From the cell containing the given text, extract its center point as [X, Y] coordinate. 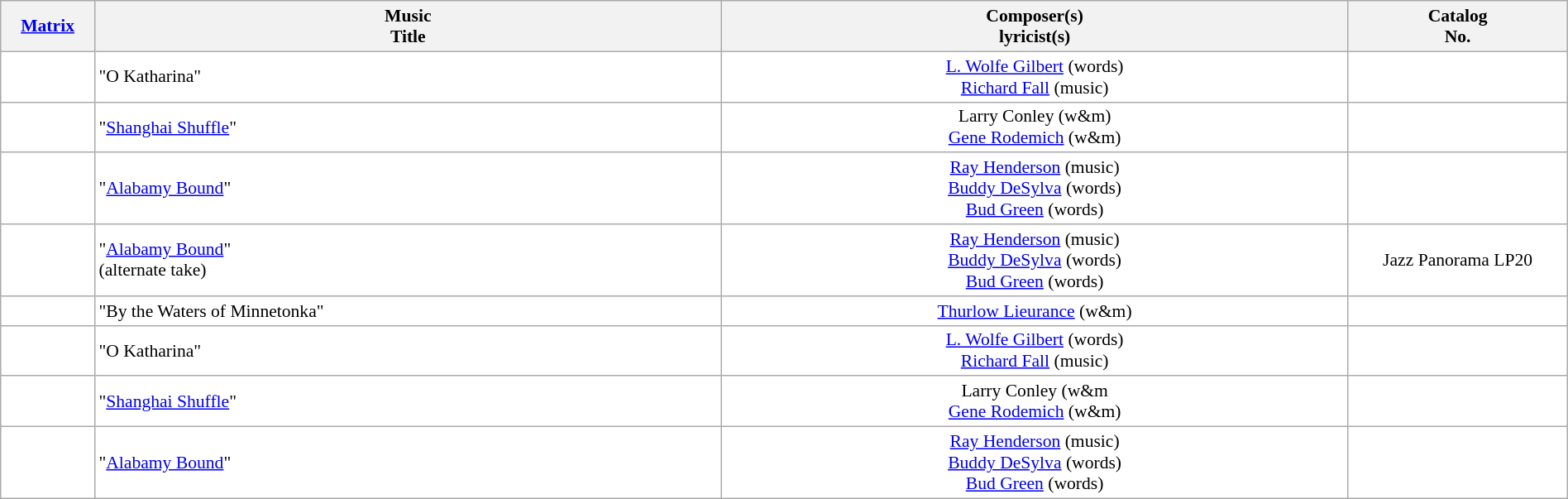
Larry Conley (w&m)Gene Rodemich (w&m) [1035, 127]
Thurlow Lieurance (w&m) [1035, 311]
"Alabamy Bound"(alternate take) [408, 260]
CatalogNo. [1457, 26]
Composer(s)lyricist(s) [1035, 26]
Larry Conley (w&mGene Rodemich (w&m) [1035, 402]
"By the Waters of Minnetonka" [408, 311]
Jazz Panorama LP20 [1457, 260]
Matrix [48, 26]
MusicTitle [408, 26]
